From the cell containing the given text, extract its center point as [X, Y] coordinate. 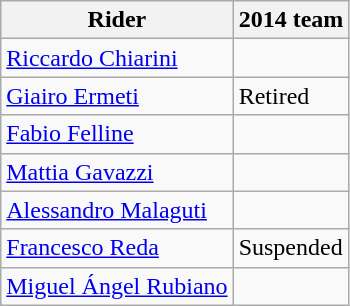
Mattia Gavazzi [117, 172]
2014 team [291, 20]
Miguel Ángel Rubiano [117, 286]
Rider [117, 20]
Retired [291, 96]
Giairo Ermeti [117, 96]
Alessandro Malaguti [117, 210]
Fabio Felline [117, 134]
Francesco Reda [117, 248]
Suspended [291, 248]
Riccardo Chiarini [117, 58]
